Return the (X, Y) coordinate for the center point of the cell that contains the specified text.  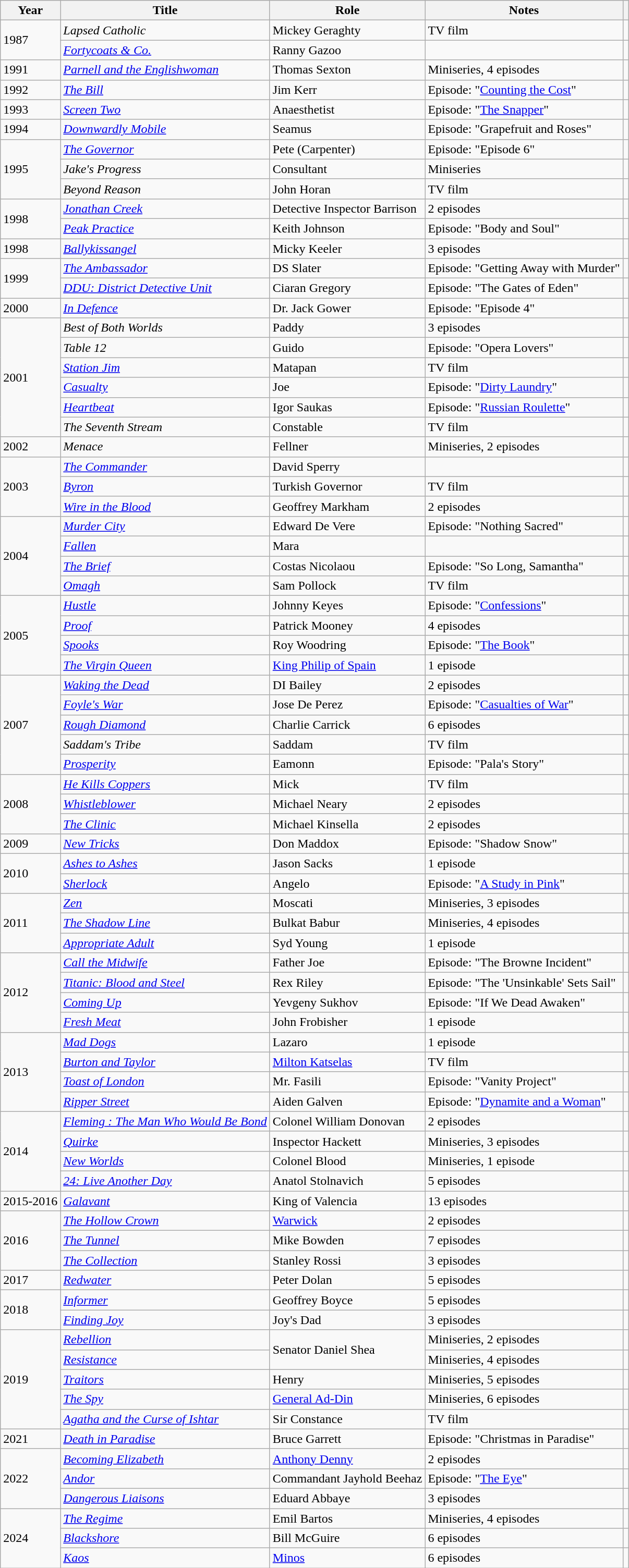
The Hollow Crown (165, 1221)
Ashes to Ashes (165, 863)
2004 (30, 556)
Byron (165, 486)
Mick (347, 784)
Fleming : The Man Who Would Be Bond (165, 1121)
Episode: "The Eye" (524, 1478)
2018 (30, 1310)
Miniseries (524, 169)
Role (347, 10)
Wire in the Blood (165, 506)
Episode: "The Snapper" (524, 109)
Miniseries, 1 episode (524, 1161)
Foyle's War (165, 705)
David Sperry (347, 467)
Saddam's Tribe (165, 744)
Anthony Denny (347, 1459)
DS Slater (347, 268)
Don Maddox (347, 843)
1987 (30, 40)
Spooks (165, 645)
DDU: District Detective Unit (165, 288)
The Brief (165, 566)
Heartbeat (165, 407)
Geoffrey Boyce (347, 1300)
Consultant (347, 169)
Episode: "Dynamite and a Woman" (524, 1101)
Eamonn (347, 764)
Galavant (165, 1200)
Stanley Rossi (347, 1260)
Downwardly Mobile (165, 129)
2016 (30, 1241)
Screen Two (165, 109)
Call the Midwife (165, 963)
Michael Neary (347, 804)
Inspector Hackett (347, 1141)
Mike Bowden (347, 1241)
King Philip of Spain (347, 665)
Matapan (347, 367)
Episode: "Getting Away with Murder" (524, 268)
Prosperity (165, 764)
Pete (Carpenter) (347, 149)
Episode: "If We Dead Awaken" (524, 1002)
Sir Constance (347, 1419)
Mickey Geraghty (347, 30)
Toast of London (165, 1082)
2001 (30, 377)
13 episodes (524, 1200)
Waking the Dead (165, 685)
Colonel William Donovan (347, 1121)
Episode: "Opera Lovers" (524, 348)
Charlie Carrick (347, 725)
General Ad-Din (347, 1399)
Bruce Garrett (347, 1439)
Sherlock (165, 884)
Murder City (165, 526)
Episode: "Episode 4" (524, 308)
Hustle (165, 606)
2017 (30, 1280)
Finding Joy (165, 1320)
Death in Paradise (165, 1439)
Episode: "Vanity Project" (524, 1082)
Moscati (347, 903)
Casualty (165, 387)
Angelo (347, 884)
1995 (30, 169)
Station Jim (165, 367)
Detective Inspector Barrison (347, 209)
Mara (347, 546)
Jake's Progress (165, 169)
Peter Dolan (347, 1280)
John Horan (347, 189)
The Bill (165, 90)
1991 (30, 70)
Fortycoats & Co. (165, 50)
Peak Practice (165, 228)
Minos (347, 1558)
2021 (30, 1439)
Fresh Meat (165, 1022)
2003 (30, 486)
Lapsed Catholic (165, 30)
Episode: "Russian Roulette" (524, 407)
Beyond Reason (165, 189)
Aiden Galven (347, 1101)
The Governor (165, 149)
The Tunnel (165, 1241)
Episode: "Casualties of War" (524, 705)
2005 (30, 635)
Eduard Abbaye (347, 1498)
Episode: "Dirty Laundry" (524, 387)
Kaos (165, 1558)
Warwick (347, 1221)
Table 12 (165, 348)
Jason Sacks (347, 863)
Episode: "Shadow Snow" (524, 843)
Episode: "A Study in Pink" (524, 884)
Blackshore (165, 1538)
Johnny Keyes (347, 606)
Episode: "Counting the Cost" (524, 90)
Emil Bartos (347, 1518)
Episode: "Nothing Sacred" (524, 526)
Commandant Jayhold Beehaz (347, 1478)
Episode: "The Gates of Eden" (524, 288)
Mad Dogs (165, 1042)
Rough Diamond (165, 725)
Yevgeny Sukhov (347, 1002)
Resistance (165, 1359)
2019 (30, 1379)
Keith Johnson (347, 228)
Milton Katselas (347, 1062)
Anatol Stolnavich (347, 1181)
Patrick Mooney (347, 626)
Fallen (165, 546)
2022 (30, 1478)
Mr. Fasili (347, 1082)
Agatha and the Curse of Ishtar (165, 1419)
Quirke (165, 1141)
Jim Kerr (347, 90)
Sam Pollock (347, 586)
Senator Daniel Shea (347, 1350)
Ranny Gazoo (347, 50)
New Worlds (165, 1161)
The Collection (165, 1260)
New Tricks (165, 843)
The Commander (165, 467)
Jonathan Creek (165, 209)
Burton and Taylor (165, 1062)
Episode: "The Book" (524, 645)
2024 (30, 1538)
2015-2016 (30, 1200)
2000 (30, 308)
Titanic: Blood and Steel (165, 983)
The Shadow Line (165, 923)
Syd Young (347, 943)
Saddam (347, 744)
DI Bailey (347, 685)
Rebellion (165, 1340)
2009 (30, 843)
2012 (30, 993)
Colonel Blood (347, 1161)
Coming Up (165, 1002)
1999 (30, 278)
Becoming Elizabeth (165, 1459)
The Spy (165, 1399)
Michael Kinsella (347, 824)
2014 (30, 1151)
Informer (165, 1300)
Ballykissangel (165, 249)
2010 (30, 873)
Episode: "The 'Unsinkable' Sets Sail" (524, 983)
Igor Saukas (347, 407)
Year (30, 10)
Dangerous Liaisons (165, 1498)
Ciaran Gregory (347, 288)
2002 (30, 447)
Turkish Governor (347, 486)
Best of Both Worlds (165, 328)
The Seventh Stream (165, 427)
Traitors (165, 1379)
Episode: "The Browne Incident" (524, 963)
Micky Keeler (347, 249)
Redwater (165, 1280)
King of Valencia (347, 1200)
Ripper Street (165, 1101)
Proof (165, 626)
Episode: "Grapefruit and Roses" (524, 129)
The Regime (165, 1518)
Appropriate Adult (165, 943)
Roy Woodring (347, 645)
Jose De Perez (347, 705)
Father Joe (347, 963)
Seamus (347, 129)
In Defence (165, 308)
4 episodes (524, 626)
Rex Riley (347, 983)
Episode: "Pala's Story" (524, 764)
Notes (524, 10)
John Frobisher (347, 1022)
7 episodes (524, 1241)
Episode: "Confessions" (524, 606)
The Clinic (165, 824)
1993 (30, 109)
Episode: "Christmas in Paradise" (524, 1439)
2011 (30, 923)
The Virgin Queen (165, 665)
Anaesthetist (347, 109)
Joy's Dad (347, 1320)
Parnell and the Englishwoman (165, 70)
1994 (30, 129)
Constable (347, 427)
Miniseries, 6 episodes (524, 1399)
Costas Nicolaou (347, 566)
Title (165, 10)
Bulkat Babur (347, 923)
The Ambassador (165, 268)
Episode: "Body and Soul" (524, 228)
Geoffrey Markham (347, 506)
Lazaro (347, 1042)
Miniseries, 5 episodes (524, 1379)
Episode: "Episode 6" (524, 149)
Menace (165, 447)
2007 (30, 725)
Dr. Jack Gower (347, 308)
Thomas Sexton (347, 70)
Edward De Vere (347, 526)
2013 (30, 1072)
Andor (165, 1478)
Paddy (347, 328)
Henry (347, 1379)
Guido (347, 348)
Episode: "So Long, Samantha" (524, 566)
Fellner (347, 447)
Joe (347, 387)
1992 (30, 90)
2008 (30, 804)
Whistleblower (165, 804)
Omagh (165, 586)
He Kills Coppers (165, 784)
24: Live Another Day (165, 1181)
Zen (165, 903)
Bill McGuire (347, 1538)
